Find where the given text appears and provide that cell's center as (x, y) coordinate. 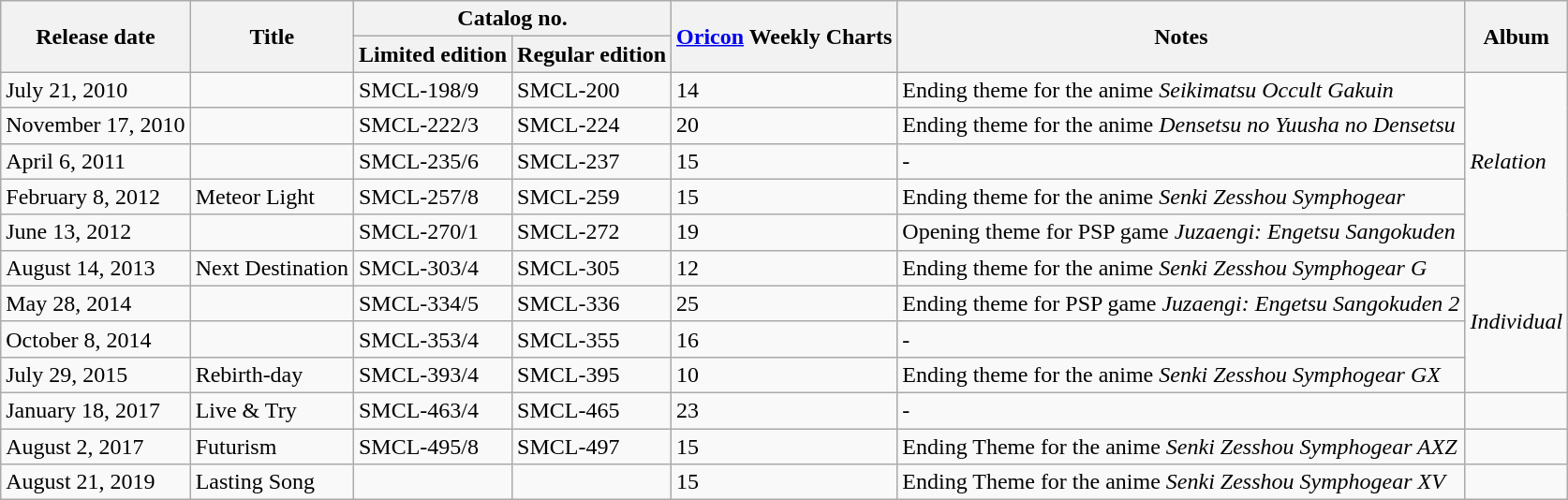
SMCL-198/9 (433, 90)
SMCL-270/1 (433, 232)
SMCL-463/4 (433, 410)
August 14, 2013 (96, 268)
April 6, 2011 (96, 161)
January 18, 2017 (96, 410)
Ending theme for the anime Seikimatsu Occult Gakuin (1181, 90)
Album (1516, 37)
Limited edition (433, 54)
25 (785, 303)
August 21, 2019 (96, 482)
SMCL-305 (592, 268)
July 21, 2010 (96, 90)
SMCL-224 (592, 125)
10 (785, 375)
23 (785, 410)
Relation (1516, 161)
SMCL-336 (592, 303)
SMCL-272 (592, 232)
Meteor Light (272, 197)
16 (785, 339)
14 (785, 90)
Ending theme for the anime Senki Zesshou Symphogear G (1181, 268)
SMCL-303/4 (433, 268)
Notes (1181, 37)
20 (785, 125)
Catalog no. (511, 19)
Ending theme for the anime Senki Zesshou Symphogear GX (1181, 375)
SMCL-235/6 (433, 161)
SMCL-259 (592, 197)
SMCL-355 (592, 339)
November 17, 2010 (96, 125)
Title (272, 37)
SMCL-257/8 (433, 197)
Regular edition (592, 54)
SMCL-200 (592, 90)
Live & Try (272, 410)
SMCL-395 (592, 375)
Ending Theme for the anime Senki Zesshou Symphogear XV (1181, 482)
Ending Theme for the anime Senki Zesshou Symphogear AXZ (1181, 447)
Ending theme for the anime Densetsu no Yuusha no Densetsu (1181, 125)
SMCL-393/4 (433, 375)
SMCL-353/4 (433, 339)
Release date (96, 37)
Oricon Weekly Charts (785, 37)
SMCL-495/8 (433, 447)
July 29, 2015 (96, 375)
August 2, 2017 (96, 447)
SMCL-465 (592, 410)
SMCL-237 (592, 161)
19 (785, 232)
Lasting Song (272, 482)
Opening theme for PSP game Juzaengi: Engetsu Sangokuden (1181, 232)
SMCL-497 (592, 447)
Rebirth-day (272, 375)
Individual (1516, 321)
12 (785, 268)
Futurism (272, 447)
SMCL-334/5 (433, 303)
SMCL-222/3 (433, 125)
February 8, 2012 (96, 197)
Next Destination (272, 268)
October 8, 2014 (96, 339)
Ending theme for PSP game Juzaengi: Engetsu Sangokuden 2 (1181, 303)
May 28, 2014 (96, 303)
June 13, 2012 (96, 232)
Ending theme for the anime Senki Zesshou Symphogear (1181, 197)
